Determine the (x, y) coordinate at the center of the cell enclosing the given text.  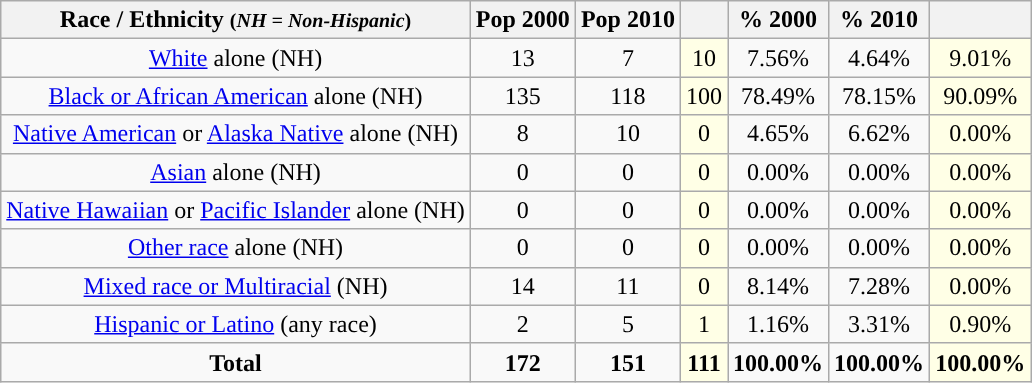
151 (628, 362)
Asian alone (NH) (236, 172)
118 (628, 96)
90.09% (980, 96)
3.31% (880, 324)
0.90% (980, 324)
8 (522, 134)
135 (522, 96)
11 (628, 286)
5 (628, 324)
8.14% (778, 286)
7.28% (880, 286)
7.56% (778, 58)
Native American or Alaska Native alone (NH) (236, 134)
4.65% (778, 134)
9.01% (980, 58)
13 (522, 58)
172 (522, 362)
Race / Ethnicity (NH = Non-Hispanic) (236, 20)
7 (628, 58)
% 2010 (880, 20)
Other race alone (NH) (236, 248)
Native Hawaiian or Pacific Islander alone (NH) (236, 210)
Pop 2000 (522, 20)
1 (704, 324)
Total (236, 362)
Black or African American alone (NH) (236, 96)
111 (704, 362)
% 2000 (778, 20)
2 (522, 324)
6.62% (880, 134)
100 (704, 96)
1.16% (778, 324)
4.64% (880, 58)
78.49% (778, 96)
78.15% (880, 96)
14 (522, 286)
Pop 2010 (628, 20)
Hispanic or Latino (any race) (236, 324)
Mixed race or Multiracial (NH) (236, 286)
White alone (NH) (236, 58)
